Extract the (x, y) coordinate from the center of the cell holding the provided text.  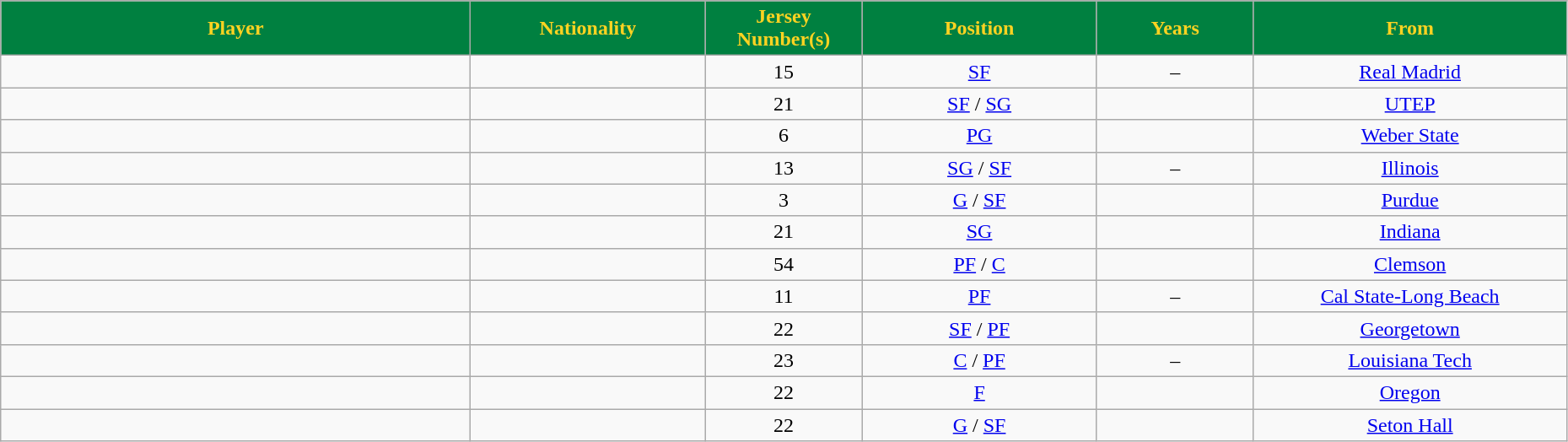
Weber State (1410, 136)
Oregon (1410, 392)
15 (784, 72)
Nationality (588, 29)
SF (979, 72)
3 (784, 200)
Georgetown (1410, 328)
C / PF (979, 360)
Jersey Number(s) (784, 29)
Seton Hall (1410, 424)
F (979, 392)
Real Madrid (1410, 72)
13 (784, 168)
PG (979, 136)
6 (784, 136)
Louisiana Tech (1410, 360)
Purdue (1410, 200)
Years (1175, 29)
Position (979, 29)
23 (784, 360)
SG (979, 232)
Indiana (1410, 232)
SF / PF (979, 328)
Player (236, 29)
SF / SG (979, 104)
Illinois (1410, 168)
PF (979, 296)
Clemson (1410, 264)
11 (784, 296)
From (1410, 29)
SG / SF (979, 168)
UTEP (1410, 104)
54 (784, 264)
PF / C (979, 264)
Cal State-Long Beach (1410, 296)
